Scan for the cell matching the given text and deliver its (X, Y) coordinate at center. 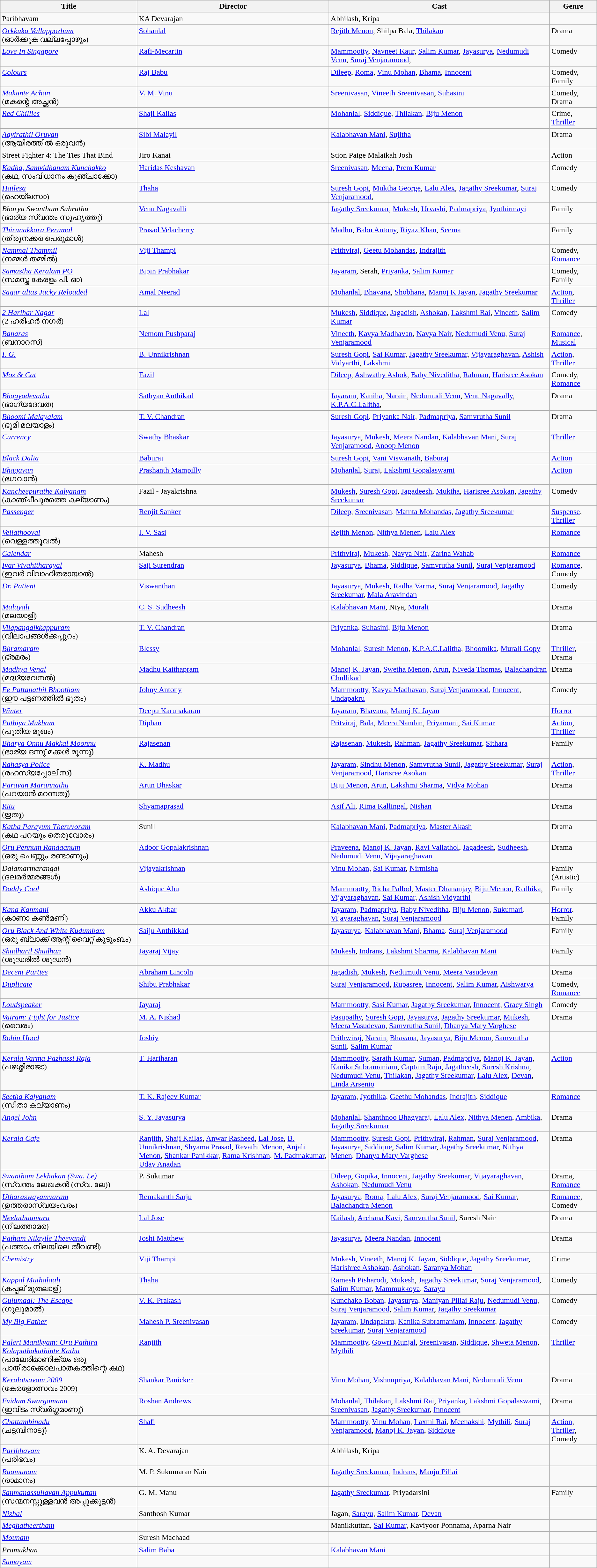
Mammootty, Sasi Kumar, Jagathy Sreekumar, Innocent, Gracy Singh (439, 1005)
Cast (439, 6)
Angel John (69, 1121)
Sunil (233, 831)
Kancheepurathe Kalyanam(കാഞ്ചീപുരത്തെ കല്യാണം) (69, 495)
Mammootty, Navneet Kaur, Salim Kumar, Jayasurya, Nedumudi Venu, Suraj Venjaramood, (439, 56)
Sathyan Anthikad (233, 400)
Passenger (69, 516)
Jiro Kanai (233, 155)
Vinu Mohan, Sai Kumar, Nirmisha (439, 872)
Kappal Muthalaali(കപ്പല്‌ മുതലാളി) (69, 1284)
Evidam Swargamanu(ഇവിടം സ്വർഗ്ഗമാണു്) (69, 1405)
Rejith Menon, Shilpa Bala, Thilakan (439, 35)
Raamanam(രാമാനം) (69, 1476)
Horror, Family (573, 914)
Sagar alias Jacky Reloaded (69, 296)
Diphan (233, 727)
Jagathy Sreekumar, Indrans, Manju Pillai (439, 1476)
Kalabhavan Mani, Padmapriya, Master Akash (439, 831)
Mahesh (233, 553)
G. M. Manu (233, 1497)
Prithwiraj, Narain, Bhavana, Jayasurya, Biju Menon, Samvrutha Sunil, Salim Kumar (439, 1042)
Crime (573, 1264)
Sohanlal (233, 35)
Mukesh, Indrans, Lakshmi Sharma, Kalabhavan Mani (439, 955)
Madhu Kaithapram (233, 673)
Jayaram, Sindhu Menon, Samvrutha Sunil, Jagathy Sreekumar, Suraj Venjaramood, Harisree Asokan (439, 768)
Sreenivasan, Vineeth Sreenivasan, Suhasini (439, 97)
V. K. Prakash (233, 1305)
Ritu(ഋതു) (69, 810)
Love In Singapore (69, 56)
Mammootty, Gowri Munjal, Sreenivasan, Siddique, Shweta Menon, Mythili (439, 1355)
Nammal Thammil(നമ്മൾ തമ്മിൽ) (69, 255)
Renjit Sanker (233, 516)
Mohanlal, Bhavana, Shobhana, Manoj K Jayan, Jagathy Sreekumar (439, 296)
Suresh Gopi, Muktha George, Lalu Alex, Jagathy Sreekumar, Suraj Venjaramood, (439, 192)
Katha Parayum Theruvoram(കഥ പറയും തെരുവോരം) (69, 831)
Akku Akbar (233, 914)
Sibi Malayil (233, 138)
Sanmanassullavan Appukuttan(സന്മനസ്സുള്ളവൻ അപ്പുക്കുട്ടൻ) (69, 1497)
Jayasurya, Kalabhavan Mani, Bhama, Suraj Venjaramood (439, 935)
Jayaraj Vijay (233, 955)
Keralotsavam 2009(കേരളോത്സവം 2009) (69, 1384)
2 Harihar Nagar (2 ഹരിഹർ നഗർ) (69, 317)
Family (Artistic) (573, 872)
Ivar Vivahitharayal(ഇവർ വിവാഹിതരായാൽ) (69, 570)
Manikkuttan, Sai Kumar, Kaviyoor Ponnama, Aparna Nair (439, 1525)
Kailash, Archana Kavi, Samvrutha Sunil, Suresh Nair (439, 1221)
I. V. Sasi (233, 537)
Biju Menon, Arun, Lakshmi Sharma, Vidya Mohan (439, 789)
Roshan Andrews (233, 1405)
Paribhavam (69, 19)
Amal Neerad (233, 296)
S. Y. Jayasurya (233, 1121)
Colours (69, 77)
Jagan, Sarayu, Salim Kumar, Devan (439, 1513)
Rafi-Mecartin (233, 56)
M. P. Sukumaran Nair (233, 1476)
Drama, Romance (573, 1180)
Jayasurya, Mukesh, Meera Nandan, Kalabhavan Mani, Suraj Venjaramood, Anoop Menon (439, 442)
Crime, Thriller (573, 118)
Asif Ali, Rima Kallingal, Nishan (439, 810)
Meghatheertham (69, 1525)
Mukesh, Vineeth, Manoj K. Jayan, Siddique, Jagathy Sreekumar, Harishree Ashokan, Ashokan, Saranya Mohan (439, 1264)
Puthiya Mukham(പുതിയ മുഖം) (69, 727)
Vellathooval(വെള്ളത്തൂവൽ) (69, 537)
Shudharil Shudhan(ശുദ്ധരിൽ ശുദ്ധൻ) (69, 955)
Vairam: Fight for Justice(വൈരം) (69, 1021)
Robin Hood (69, 1042)
Daddy Cool (69, 893)
Loudspeaker (69, 1005)
Jayasurya, Mukesh, Radha Varma, Suraj Venjaramood, Jagathy Sreekumar, Mala Aravindan (439, 590)
Fazil (233, 379)
Vineeth, Kavya Madhavan, Navya Nair, Nedumudi Venu, Suraj Venjaramood (439, 338)
Mohanlal, Suresh Menon, K.P.A.C.Lalitha, Bhoomika, Murali Gopy (439, 653)
Suspense, Thriller (573, 516)
Jagadish, Mukesh, Nedumudi Venu, Meera Vasudevan (439, 972)
Swantham Lekhakan (Swa. Le)(സ്വന്തം ലേഖകൻ (സ്വ. ലേ)) (69, 1180)
Sreenivasan, Meena, Prem Kumar (439, 172)
Jagathy Sreekumar, Priyadarsini (439, 1497)
Shyamaprasad (233, 810)
KA Devarajan (233, 19)
Seetha Kalyanam(സീതാ കല്യാണം) (69, 1101)
Kana Kanmani(കാണാ കൺമണി) (69, 914)
Neelathaamara(നീലത്താമര) (69, 1221)
Raj Babu (233, 77)
Street Fighter 4: The Ties That Bind (69, 155)
Priyanka, Suhasini, Biju Menon (439, 632)
T. Hariharan (233, 1071)
Makante Achan(മകന്റെ അച്ഛൻ) (69, 97)
Nizhal (69, 1513)
Vinu Mohan, Vishnupriya, Kalabhavan Mani, Nedumudi Venu (439, 1384)
Moz & Cat (69, 379)
Jayaraj (233, 1005)
Jayasurya, Bhama, Siddique, Samvrutha Sunil, Suraj Venjaramood (439, 570)
Ee Pattanathil Bhootham(ഈ പട്ടണത്തിൽ ഭൂതം) (69, 694)
Swathy Bhaskar (233, 442)
Abraham Lincoln (233, 972)
Dr. Patient (69, 590)
Calendar (69, 553)
Kerala Cafe (69, 1151)
Haridas Keshavan (233, 172)
Mammootty, Vinu Mohan, Laxmi Rai, Meenakshi, Mythili, Suraj Venjaramood, Manoj K. Jayan, Siddique (439, 1430)
Mukesh, Siddique, Jagadish, Ashokan, Lakshmi Rai, Vineeth, Salim Kumar (439, 317)
Pasupathy, Suresh Gopi, Jayasurya, Jagathy Sreekumar, Mukesh, Meera Vasudevan, Samvrutha Sunil, Dhanya Mary Varghese (439, 1021)
Jayaram, Bhavana, Manoj K. Jayan (439, 711)
Chemistry (69, 1264)
Currency (69, 442)
Mahesh P. Sreenivasan (233, 1325)
Aayirathil Oruvan(ആയിരത്തിൽ ഒരുവൻ) (69, 138)
Thirunakkara Perumal(തിരുനക്കര പെരുമാൾ) (69, 234)
Banaras(ബനാറസ്‌) (69, 338)
Title (69, 6)
Jayasurya, Roma, Lalu Alex, Suraj Venjaramood, Sai Kumar, Balachandra Menon (439, 1201)
Paribhavam(പരിഭവം) (69, 1455)
Rejith Menon, Nithya Menen, Lalu Alex (439, 537)
Shaji Kailas (233, 118)
Jayaram, Jyothika, Geethu Mohandas, Indrajith, Siddique (439, 1101)
Horror (573, 711)
Duplicate (69, 989)
Mohanlal, Thilakan, Lakshmi Rai, Priyanka, Lakshmi Gopalaswami, Sreenivasan, Jagathy Sreekumar, Innocent (439, 1405)
Madhya Venal(മദ്ധ്യവേനൽ) (69, 673)
Fazil - Jayakrishna (233, 495)
Vilapangalkkappuram(വിലാപങ്ങൾക്കപ്പുറം) (69, 632)
I. G. (69, 359)
Romance, Musical (573, 338)
Rahasya Police(രഹസ്യപ്പോലീസ്‌) (69, 768)
My Big Father (69, 1325)
Shankar Panicker (233, 1384)
Suresh Gopi, Vani Viswanath, Baburaj (439, 458)
Manoj K. Jayan, Swetha Menon, Arun, Niveda Thomas, Balachandran Chullikad (439, 673)
Genre (573, 6)
Bhoomi Malayalam(ഭൂമി മലയാളം) (69, 421)
Kalabhavan Mani (439, 1550)
M. A. Nishad (233, 1021)
Mohanlal, Shanthnoo Bhagyaraj, Lalu Alex, Nithya Menen, Ambika, Jagathy Sreekumar (439, 1121)
Dalamarmarangal(ദലമർമ്മരങ്ങൾ) (69, 872)
Malayali(മലയാളി) (69, 611)
Pramukhan (69, 1550)
Thriller, Drama (573, 653)
Stion Paige Malaikah Josh (439, 155)
Oru Pennum Randaanum(ഒരു പെണ്ണും രണ്ടാണും) (69, 851)
Suraj Venjaramood, Rupasree, Innocent, Salim Kumar, Aishwarya (439, 989)
Saiju Anthikkad (233, 935)
Suresh Gopi, Priyanka Nair, Padmapriya, Samvrutha Sunil (439, 421)
Gulumaal: The Escape(ഗുലുമാൽ) (69, 1305)
Mammootty, Richa Pallod, Master Dhananjay, Biju Menon, Radhika, Vijayaraghavan, Sai Kumar, Ashish Vidyarthi (439, 893)
Shafi (233, 1430)
Parayan Marannathu(പറയാൻ മറന്നതു്) (69, 789)
Suresh Gopi, Sai Kumar, Jagathy Sreekumar, Vijayaraghavan, Ashish Vidyarthi, Lakshmi (439, 359)
V. M. Vinu (233, 97)
Decent Parties (69, 972)
Santhosh Kumar (233, 1513)
Chattambinadu(ചട്ടമ്പിനാടു്) (69, 1430)
Suresh Machaad (233, 1537)
Prasad Velacherry (233, 234)
Salim Baba (233, 1550)
Kalabhavan Mani, Niya, Murali (439, 611)
Mounam (69, 1537)
K. Madhu (233, 768)
Rajasenan, Mukesh, Rahman, Jagathy Sreekumar, Sithara (439, 748)
Kunchako Boban, Jayasurya, Maniyan Pillai Raju, Nedumudi Venu, Suraj Venjaramood, Salim Kumar, Jagathy Sreekumar (439, 1305)
Arun Bhaskar (233, 789)
Bhagavan(ഭഗവാൻ) (69, 474)
Dileep, Sreenivasan, Mamta Mohandas, Jagathy Sreekumar (439, 516)
Mohanlal, Suraj, Lakshmi Gopalaswami (439, 474)
Kadha, Samvidhanam Kunchakko(കഥ, സംവിധാനം കുഞ്ചാക്കോ) (69, 172)
Samastha Keralam PO(സമസ്ത കേരളം പി. ഓ) (69, 276)
Kerala Varma Pazhassi Raja(പഴശ്ശിരാജാ) (69, 1071)
Blessy (233, 653)
B. Unnikrishnan (233, 359)
T. K. Rajeev Kumar (233, 1101)
Lal (233, 317)
Deepu Karunakaran (233, 711)
Johny Antony (233, 694)
Joshi Matthew (233, 1243)
Lal Jose (233, 1221)
Jayaram, Padmapriya, Baby Niveditha, Biju Menon, Sukumari, Vijayaraghavan, Suraj Venjaramood (439, 914)
Jagathy Sreekumar, Mukesh, Urvashi, Padmapriya, Jyothirmayi (439, 213)
Winter (69, 711)
Black Dalia (69, 458)
Ramesh Pisharodi, Mukesh, Jagathy Sreekumar, Suraj Venjaramood, Salim Kumar, Mammukkoya, Sarayu (439, 1284)
Jayaram, Kaniha, Narain, Nedumudi Venu, Venu Nagavally, K.P.A.C.Lalitha, (439, 400)
Remakanth Sarju (233, 1201)
Vijayakrishnan (233, 872)
Comedy, Drama (573, 97)
Ranjith (233, 1355)
Bipin Prabhakar (233, 276)
Oru Black And White Kudumbam(ഒരു ബ്ലാക്ക്‌ ആന്റ്‌ വൈറ്റ്‌ കുടുംബം) (69, 935)
Ashique Abu (233, 893)
Dileep, Ashwathy Ashok, Baby Niveditha, Rahman, Harisree Asokan (439, 379)
Orkkuka Vallappozhum(ഓർക്കുക വല്ലപ്പോഴും) (69, 35)
Jayaram, Serah, Priyanka, Salim Kumar (439, 276)
Utharaswayamvaram(ഉത്തരാസ്വയംവരം) (69, 1201)
Director (233, 6)
Kalabhavan Mani, Sujitha (439, 138)
Bharya Swantham Suhruthu(ഭാര്യ സ്വന്തം സുഹൃത്തു്) (69, 213)
C. S. Sudheesh (233, 611)
Hailesa(ഹെയ്‌ലസാ) (69, 192)
Bharya Onnu Makkal Moonnu(ഭാര്യ ഒന്നു് മക്കൾ മൂന്നു്) (69, 748)
Praveena, Manoj K. Jayan, Ravi Vallathol, Jagadeesh, Sudheesh, Nedumudi Venu, Vijayaraghavan (439, 851)
Patham Nilayile Theevandi(പത്താം നിലയിലെ തീവണ്ടി) (69, 1243)
Prithviraj, Geetu Mohandas, Indrajith (439, 255)
Rajasenan (233, 748)
Adoor Gopalakrishnan (233, 851)
Bhagyadevatha(ഭാഗ്യദേവത) (69, 400)
Saji Surendran (233, 570)
Dileep, Gopika, Innocent, Jagathy Sreekumar, Vijayaraghavan, Ashokan, Nedumudi Venu (439, 1180)
Prithviraj, Mukesh, Navya Nair, Zarina Wahab (439, 553)
Joshiy (233, 1042)
K. A. Devarajan (233, 1455)
Paleri Manikyam: Oru Pathira Kolapathakathinte Katha(പാലേരിമാണിക്യം ഒരു പാതിരാക്കൊലപാതകത്തിന്റെ കഥ) (69, 1355)
Jayasurya, Meera Nandan, Innocent (439, 1243)
Red Chillies (69, 118)
Bhramaram(ഭ്രമരം) (69, 653)
Mammootty, Kavya Madhavan, Suraj Venjaramood, Innocent, Undapakru (439, 694)
Prashanth Mampilly (233, 474)
Pritviraj, Bala, Meera Nandan, Priyamani, Sai Kumar (439, 727)
Baburaj (233, 458)
Venu Nagavalli (233, 213)
Shibu Prabhakar (233, 989)
Mukesh, Suresh Gopi, Jagadeesh, Muktha, Harisree Asokan, Jagathy Sreekumar (439, 495)
Action, Thriller, Comedy (573, 1430)
Mohanlal, Siddique, Thilakan, Biju Menon (439, 118)
Jayaram, Undapakru, Kanika Subramaniam, Innocent, Jagathy Sreekumar, Suraj Venjaramood (439, 1325)
P. Sukumar (233, 1180)
Madhu, Babu Antony, Riyaz Khan, Seema (439, 234)
Viswanthan (233, 590)
Dileep, Roma, Vinu Mohan, Bhama, Innocent (439, 77)
Samayam (69, 1562)
Nemom Pushparaj (233, 338)
